Detect which cell encompasses the target text, then output its (X, Y) center coordinate. 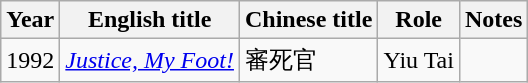
Year (30, 20)
審死官 (308, 60)
1992 (30, 60)
Chinese title (308, 20)
Notes (493, 20)
Role (419, 20)
Yiu Tai (419, 60)
English title (150, 20)
Justice, My Foot! (150, 60)
